Scan for the cell matching the given text and deliver its [x, y] coordinate at center. 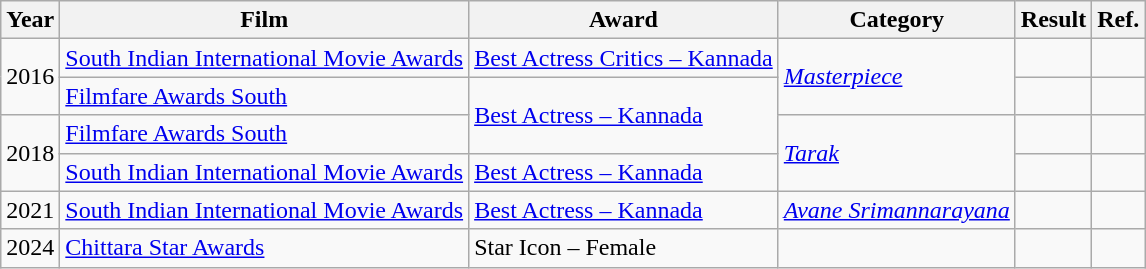
2018 [30, 153]
Film [264, 20]
Star Icon – Female [624, 248]
2016 [30, 77]
Category [896, 20]
Avane Srimannarayana [896, 210]
2024 [30, 248]
2021 [30, 210]
Chittara Star Awards [264, 248]
Award [624, 20]
Ref. [1118, 20]
Best Actress Critics – Kannada [624, 58]
Year [30, 20]
Masterpiece [896, 77]
Result [1053, 20]
Tarak [896, 153]
